Return the (X, Y) coordinate for the center point of the cell that contains the specified text.  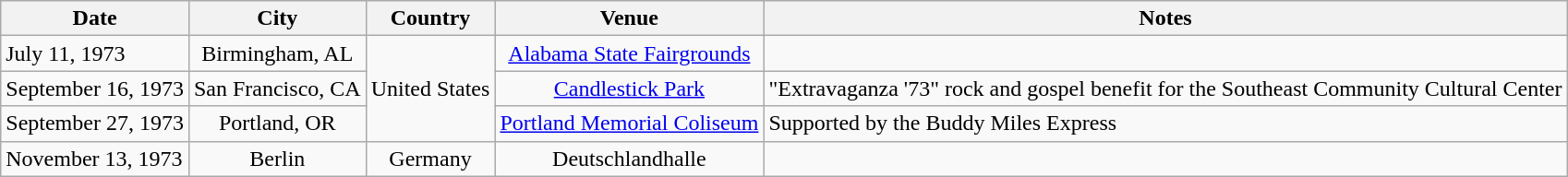
Birmingham, AL (277, 53)
Country (430, 18)
September 16, 1973 (95, 88)
Portland, OR (277, 124)
Candlestick Park (630, 88)
Portland Memorial Coliseum (630, 124)
September 27, 1973 (95, 124)
Alabama State Fairgrounds (630, 53)
November 13, 1973 (95, 159)
Notes (1165, 18)
"Extravaganza '73" rock and gospel benefit for the Southeast Community Cultural Center (1165, 88)
Germany (430, 159)
City (277, 18)
Berlin (277, 159)
July 11, 1973 (95, 53)
Date (95, 18)
Deutschlandhalle (630, 159)
Supported by the Buddy Miles Express (1165, 124)
San Francisco, CA (277, 88)
United States (430, 88)
Venue (630, 18)
